Pinpoint the cell where the given text exists, returning its (X, Y) midpoint coordinate. 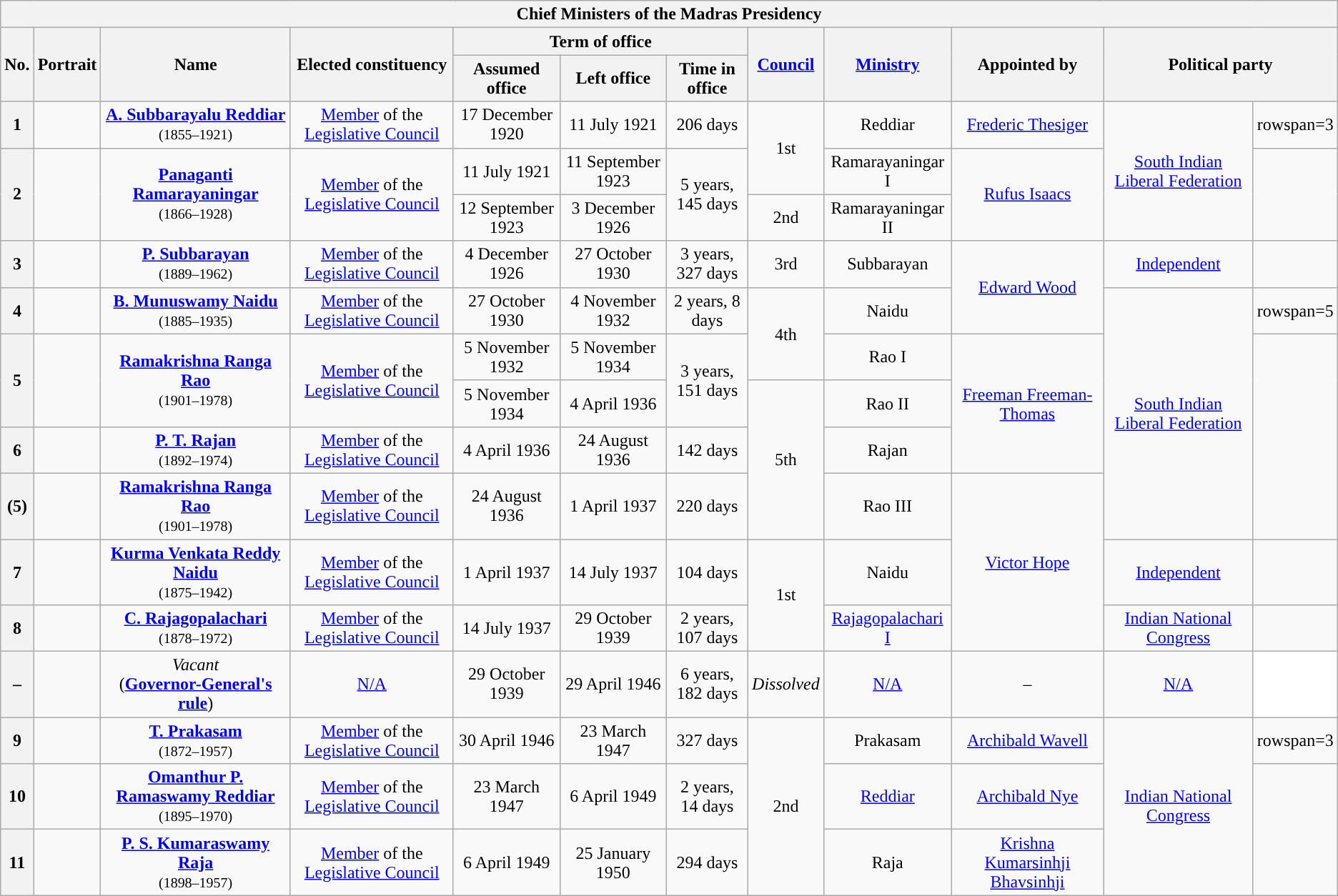
Political party (1221, 64)
3 December 1926 (613, 217)
Elected constituency (372, 64)
6 (17, 450)
Portrait (67, 64)
Prakasam (888, 740)
10 (17, 797)
Rufus Isaacs (1027, 194)
4th (786, 334)
220 days (707, 506)
5 (17, 380)
No. (17, 64)
2 years, 14 days (707, 797)
Kurma Venkata Reddy Naidu(1875–1942) (196, 572)
294 days (707, 862)
Rao I (888, 357)
Rajan (888, 450)
8 (17, 629)
Edward Wood (1027, 287)
Omanthur P. Ramaswamy Reddiar(1895–1970) (196, 797)
Subbarayan (888, 264)
Assumed office (506, 79)
4 (17, 310)
11 September 1923 (613, 171)
rowspan=5 (1295, 310)
Council (786, 64)
Ministry (888, 64)
2 (17, 194)
(5) (17, 506)
Dissolved (786, 685)
3rd (786, 264)
5 November 1932 (506, 357)
5 years, 145 days (707, 194)
2 years, 107 days (707, 629)
25 January 1950 (613, 862)
Ramarayaningar II (888, 217)
Frederic Thesiger (1027, 124)
Victor Hope (1027, 562)
P. S. Kumaraswamy Raja(1898–1957) (196, 862)
104 days (707, 572)
3 years, 327 days (707, 264)
3 years, 151 days (707, 380)
Rao II (888, 403)
4 December 1926 (506, 264)
Time in office (707, 79)
11 (17, 862)
142 days (707, 450)
Raja (888, 862)
206 days (707, 124)
T. Prakasam(1872–1957) (196, 740)
12 September 1923 (506, 217)
C. Rajagopalachari(1878–1972) (196, 629)
Archibald Wavell (1027, 740)
9 (17, 740)
6 years, 182 days (707, 685)
4 November 1932 (613, 310)
29 April 1946 (613, 685)
Left office (613, 79)
Appointed by (1027, 64)
17 December 1920 (506, 124)
P. T. Rajan(1892–1974) (196, 450)
Vacant(Governor-General's rule) (196, 685)
Rajagopalachari I (888, 629)
Name (196, 64)
3 (17, 264)
7 (17, 572)
30 April 1946 (506, 740)
B. Munuswamy Naidu(1885–1935) (196, 310)
Krishna Kumarsinhji Bhavsinhji (1027, 862)
Archibald Nye (1027, 797)
Term of office (600, 41)
2 years, 8 days (707, 310)
P. Subbarayan(1889–1962) (196, 264)
Freeman Freeman-Thomas (1027, 403)
Ramarayaningar I (888, 171)
5th (786, 459)
Rao III (888, 506)
Chief Ministers of the Madras Presidency (669, 14)
1 (17, 124)
A. Subbarayalu Reddiar(1855–1921) (196, 124)
Panaganti Ramarayaningar(1866–1928) (196, 194)
327 days (707, 740)
